Output the [x, y] coordinate of the center of the cell containing the given text.  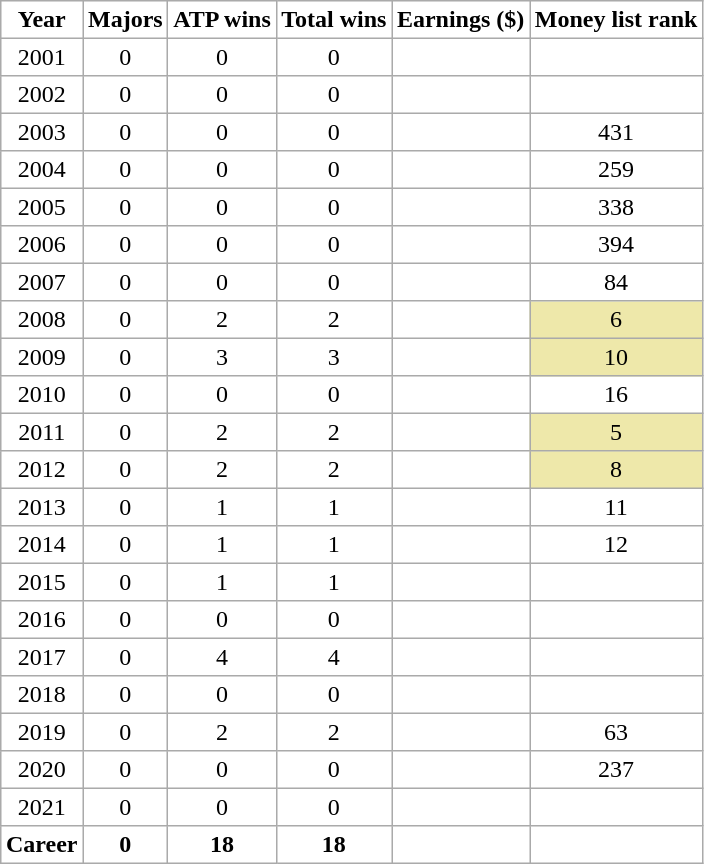
431 [616, 132]
Earnings ($) [461, 20]
2001 [42, 57]
2002 [42, 95]
2021 [42, 807]
2009 [42, 357]
8 [616, 470]
5 [616, 432]
Year [42, 20]
394 [616, 245]
338 [616, 207]
2013 [42, 507]
2011 [42, 432]
2018 [42, 695]
259 [616, 170]
2020 [42, 770]
Money list rank [616, 20]
63 [616, 732]
2006 [42, 245]
237 [616, 770]
2010 [42, 395]
2007 [42, 282]
2005 [42, 207]
Total wins [334, 20]
2004 [42, 170]
2003 [42, 132]
84 [616, 282]
2014 [42, 545]
2015 [42, 582]
ATP wins [222, 20]
2016 [42, 620]
2017 [42, 657]
12 [616, 545]
Majors [126, 20]
2012 [42, 470]
10 [616, 357]
2008 [42, 320]
11 [616, 507]
Career [42, 845]
2019 [42, 732]
16 [616, 395]
6 [616, 320]
